Scan for the cell matching the given text and deliver its [X, Y] coordinate at center. 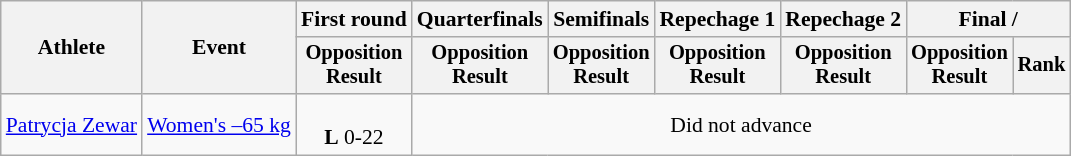
Athlete [72, 48]
Patrycja Zewar [72, 124]
Repechage 2 [843, 19]
First round [354, 19]
Event [219, 48]
Women's –65 kg [219, 124]
Quarterfinals [480, 19]
Repechage 1 [717, 19]
Rank [1042, 66]
Did not advance [741, 124]
Semifinals [602, 19]
Final / [988, 19]
L 0-22 [354, 124]
